For the text-containing cell, return its midpoint in [x, y] coordinate format. 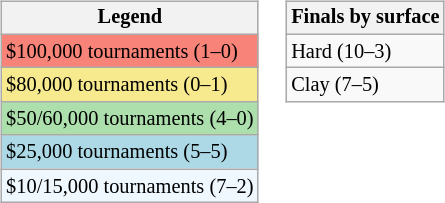
$25,000 tournaments (5–5) [130, 152]
Legend [130, 18]
$80,000 tournaments (0–1) [130, 85]
$10/15,000 tournaments (7–2) [130, 186]
$50/60,000 tournaments (4–0) [130, 119]
Clay (7–5) [365, 85]
Hard (10–3) [365, 51]
Finals by surface [365, 18]
$100,000 tournaments (1–0) [130, 51]
